Pinpoint the cell where the given text exists, returning its [x, y] midpoint coordinate. 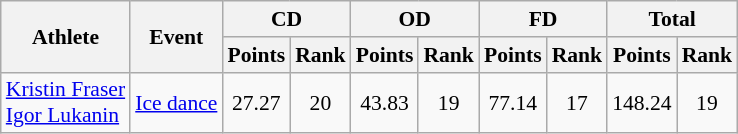
148.24 [642, 102]
17 [578, 102]
Athlete [66, 36]
Ice dance [176, 102]
43.83 [385, 102]
77.14 [513, 102]
20 [320, 102]
27.27 [256, 102]
Kristin FraserIgor Lukanin [66, 102]
Total [672, 19]
OD [415, 19]
Event [176, 36]
FD [543, 19]
CD [286, 19]
